Search for the cell housing the specified text and yield its [x, y] center coordinate. 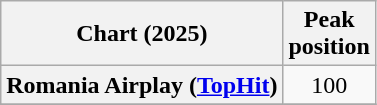
Romania Airplay (TopHit) [142, 85]
100 [329, 85]
Chart (2025) [142, 34]
Peakposition [329, 34]
